Return (X, Y) of the center of cell containing provided text 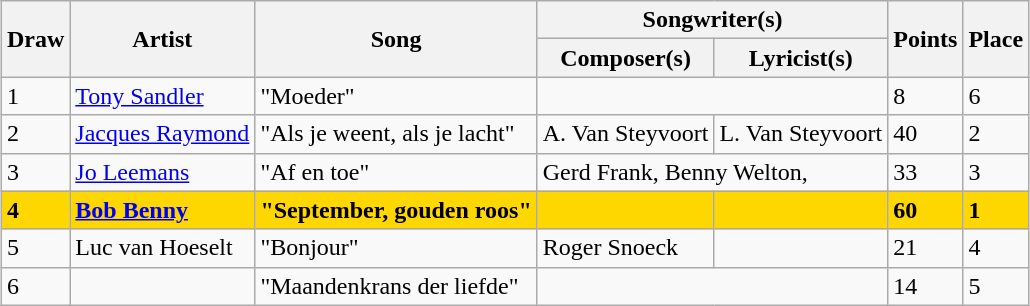
"Maandenkrans der liefde" (396, 286)
Songwriter(s) (712, 20)
Artist (162, 39)
40 (926, 134)
Jo Leemans (162, 172)
21 (926, 248)
Tony Sandler (162, 96)
Gerd Frank, Benny Welton, (712, 172)
Bob Benny (162, 210)
Place (996, 39)
"Moeder" (396, 96)
Draw (35, 39)
A. Van Steyvoort (626, 134)
Song (396, 39)
8 (926, 96)
Luc van Hoeselt (162, 248)
14 (926, 286)
33 (926, 172)
"Als je weent, als je lacht" (396, 134)
Roger Snoeck (626, 248)
Composer(s) (626, 58)
60 (926, 210)
Lyricist(s) (801, 58)
L. Van Steyvoort (801, 134)
Jacques Raymond (162, 134)
"September, gouden roos" (396, 210)
Points (926, 39)
"Bonjour" (396, 248)
"Af en toe" (396, 172)
